Extract the (X, Y) coordinate from the center of the cell holding the provided text.  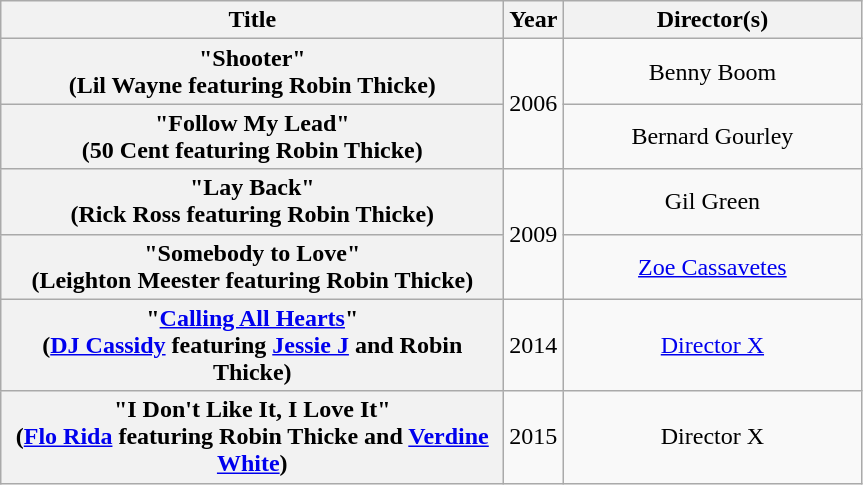
Title (252, 20)
2009 (534, 234)
"Calling All Hearts"(DJ Cassidy featuring Jessie J and Robin Thicke) (252, 345)
"Lay Back"(Rick Ross featuring Robin Thicke) (252, 202)
Gil Green (712, 202)
2015 (534, 437)
2014 (534, 345)
Director(s) (712, 20)
Bernard Gourley (712, 136)
"Shooter"(Lil Wayne featuring Robin Thicke) (252, 72)
Benny Boom (712, 72)
Year (534, 20)
"Follow My Lead"(50 Cent featuring Robin Thicke) (252, 136)
Zoe Cassavetes (712, 266)
2006 (534, 104)
"I Don't Like It, I Love It"(Flo Rida featuring Robin Thicke and Verdine White) (252, 437)
"Somebody to Love"(Leighton Meester featuring Robin Thicke) (252, 266)
